Output the (X, Y) coordinate of the center of the cell containing the given text.  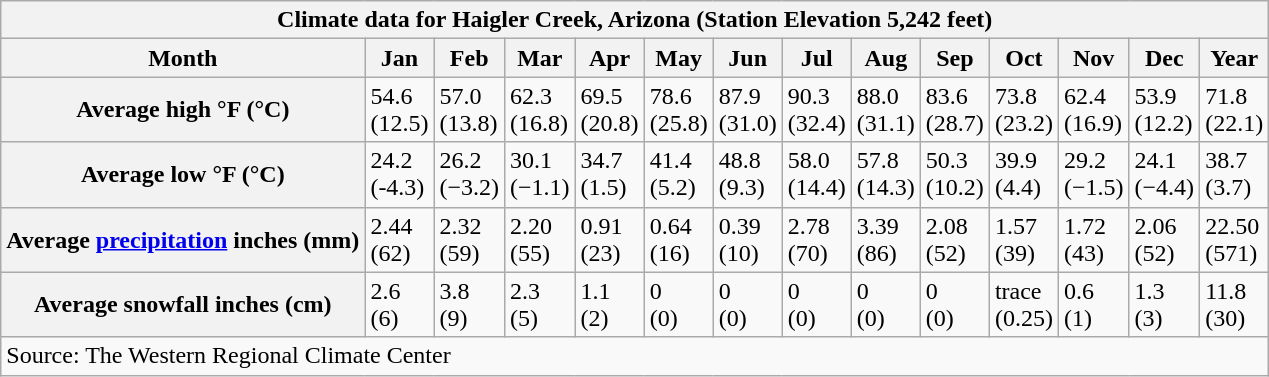
62.3(16.8) (540, 110)
0.39(10) (748, 240)
2.08(52) (954, 240)
Source: The Western Regional Climate Center (635, 356)
Average snowfall inches (cm) (183, 304)
Dec (1164, 58)
0.64(16) (678, 240)
90.3(32.4) (816, 110)
50.3(10.2) (954, 174)
54.6(12.5) (400, 110)
Nov (1094, 58)
24.2(-4.3) (400, 174)
2.20(55) (540, 240)
Average low °F (°C) (183, 174)
39.9(4.4) (1024, 174)
May (678, 58)
48.8(9.3) (748, 174)
58.0(14.4) (816, 174)
Sep (954, 58)
2.78(70) (816, 240)
29.2(−1.5) (1094, 174)
Apr (610, 58)
trace(0.25) (1024, 304)
Jun (748, 58)
0.91(23) (610, 240)
87.9(31.0) (748, 110)
2.6(6) (400, 304)
69.5(20.8) (610, 110)
0.6(1) (1094, 304)
41.4(5.2) (678, 174)
34.7(1.5) (610, 174)
Climate data for Haigler Creek, Arizona (Station Elevation 5,242 feet) (635, 20)
88.0(31.1) (886, 110)
2.3(5) (540, 304)
53.9(12.2) (1164, 110)
Average high °F (°C) (183, 110)
2.06(52) (1164, 240)
1.57(39) (1024, 240)
Aug (886, 58)
38.7(3.7) (1234, 174)
Average precipitation inches (mm) (183, 240)
1.3(3) (1164, 304)
Jan (400, 58)
3.39(86) (886, 240)
Year (1234, 58)
78.6(25.8) (678, 110)
1.1(2) (610, 304)
71.8(22.1) (1234, 110)
Feb (470, 58)
24.1(−4.4) (1164, 174)
22.50(571) (1234, 240)
62.4(16.9) (1094, 110)
2.32(59) (470, 240)
Jul (816, 58)
30.1(−1.1) (540, 174)
Month (183, 58)
Mar (540, 58)
26.2(−3.2) (470, 174)
2.44(62) (400, 240)
83.6(28.7) (954, 110)
73.8(23.2) (1024, 110)
3.8(9) (470, 304)
57.8(14.3) (886, 174)
57.0(13.8) (470, 110)
1.72(43) (1094, 240)
Oct (1024, 58)
11.8(30) (1234, 304)
